Find where the given text appears and provide that cell's center as [x, y] coordinate. 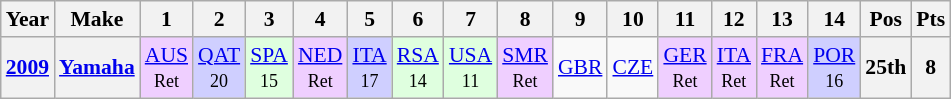
GBR [580, 68]
Pos [886, 19]
NEDRet [320, 68]
ITARet [734, 68]
3 [269, 19]
6 [418, 19]
SMRRet [525, 68]
USA11 [470, 68]
5 [369, 19]
Year [28, 19]
CZE [632, 68]
9 [580, 19]
RSA14 [418, 68]
Pts [930, 19]
4 [320, 19]
12 [734, 19]
14 [834, 19]
ITA17 [369, 68]
25th [886, 68]
GERRet [684, 68]
AUSRet [166, 68]
10 [632, 19]
Yamaha [97, 68]
13 [782, 19]
7 [470, 19]
Make [97, 19]
11 [684, 19]
2 [219, 19]
POR16 [834, 68]
FRARet [782, 68]
SPA15 [269, 68]
QAT20 [219, 68]
1 [166, 19]
2009 [28, 68]
